Output the [X, Y] coordinate of the center of the cell containing the given text.  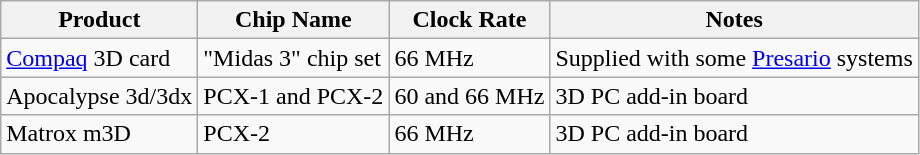
PCX-2 [294, 134]
"Midas 3" chip set [294, 58]
Compaq 3D card [100, 58]
Apocalypse 3d/3dx [100, 96]
Product [100, 20]
60 and 66 MHz [470, 96]
Chip Name [294, 20]
Matrox m3D [100, 134]
PCX-1 and PCX-2 [294, 96]
Supplied with some Presario systems [734, 58]
Notes [734, 20]
Clock Rate [470, 20]
